Identify which cell holds the provided text, then report its (X, Y) central coordinate. 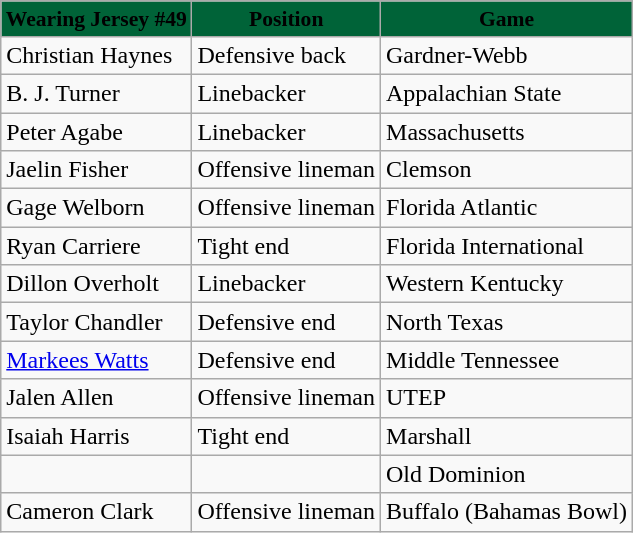
Middle Tennessee (507, 360)
Peter Agabe (96, 131)
Gage Welborn (96, 208)
Christian Haynes (96, 55)
Position (286, 19)
Massachusetts (507, 131)
Dillon Overholt (96, 284)
Florida Atlantic (507, 208)
Clemson (507, 170)
Cameron Clark (96, 512)
Old Dominion (507, 474)
Ryan Carriere (96, 246)
Gardner-Webb (507, 55)
Western Kentucky (507, 284)
Game (507, 19)
Defensive back (286, 55)
Isaiah Harris (96, 436)
Jalen Allen (96, 398)
B. J. Turner (96, 93)
Appalachian State (507, 93)
UTEP (507, 398)
Markees Watts (96, 360)
Marshall (507, 436)
Jaelin Fisher (96, 170)
North Texas (507, 322)
Florida International (507, 246)
Wearing Jersey #49 (96, 19)
Buffalo (Bahamas Bowl) (507, 512)
Taylor Chandler (96, 322)
